Search for the cell housing the specified text and yield its (x, y) center coordinate. 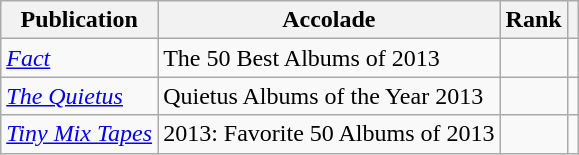
Quietus Albums of the Year 2013 (329, 96)
The 50 Best Albums of 2013 (329, 58)
Accolade (329, 20)
Publication (80, 20)
Fact (80, 58)
The Quietus (80, 96)
2013: Favorite 50 Albums of 2013 (329, 134)
Rank (534, 20)
Tiny Mix Tapes (80, 134)
